From the cell containing the given text, extract its center point as (X, Y) coordinate. 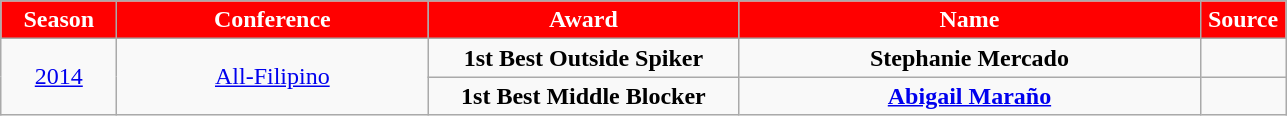
Conference (272, 20)
2014 (59, 77)
All-Filipino (272, 77)
Season (59, 20)
Award (584, 20)
Abigail Maraño (970, 96)
1st Best Middle Blocker (584, 96)
Name (970, 20)
1st Best Outside Spiker (584, 58)
Stephanie Mercado (970, 58)
Source (1243, 20)
